Return the (x, y) coordinate for the center point of the cell that contains the specified text.  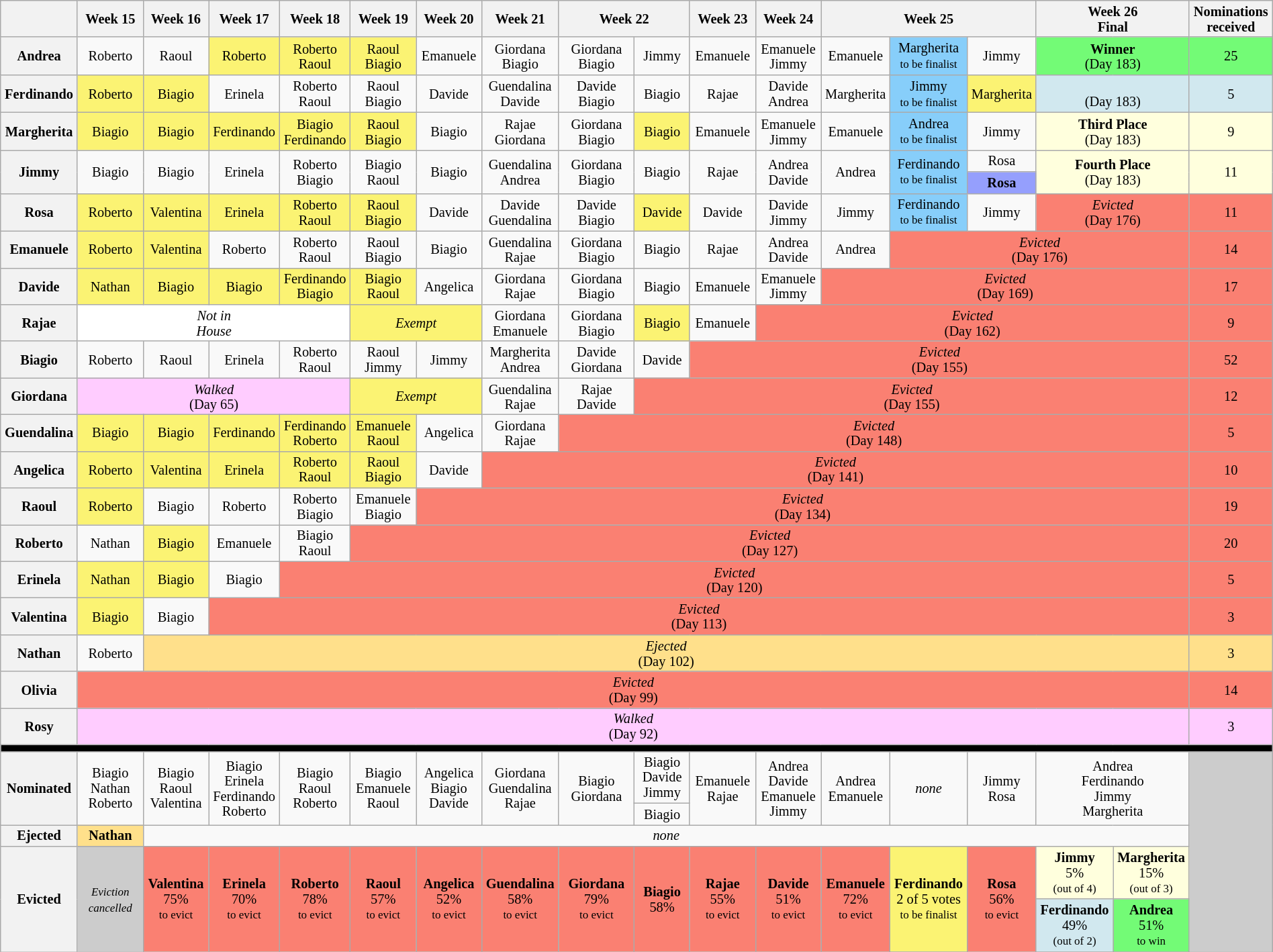
Week 17 (244, 19)
Rajae55%to evict (722, 898)
Week 21 (520, 19)
Evicted(Day 169) (1005, 286)
FerdinandoBiagio (315, 286)
Ejected (39, 835)
GuendalinaAndrea (520, 171)
AndreaEmanuele (855, 788)
Walked(Day 92) (633, 726)
Valentina75%to evict (176, 898)
Davide51%to evict (788, 898)
JimmyRosa (1002, 788)
Jimmy5%(out of 4) (1074, 873)
Margherita15%(out of 3) (1151, 873)
EmanueleBiagio (383, 506)
BiagioErinelaFerdinandoRoberto (244, 788)
DavideGuendalina (520, 212)
20 (1231, 542)
Evicted(Day 113) (700, 616)
Week 16 (176, 19)
Giordana79%to evict (596, 898)
10 (1231, 470)
Giordana (39, 396)
17 (1231, 286)
Angelica52%to evict (449, 898)
RajaeGiordana (520, 131)
RajaeDavide (596, 396)
EmanueleRajae (722, 788)
Erinela70%to evict (244, 898)
Third Place(Day 183) (1113, 131)
DavideGiordana (596, 360)
DavideAndrea (788, 93)
Nominated (39, 788)
Andrea51%to win (1151, 925)
Evicted(Day 99) (633, 690)
BiagioEmanueleRaoul (383, 788)
Evicted (39, 898)
Guendalina (39, 432)
12 (1231, 396)
BiagioDavideJimmy (662, 777)
Evictioncancelled (110, 898)
GuendalinaDavide (520, 93)
BiagioGiordana (596, 788)
Andreato be finalist (929, 131)
Week 15 (110, 19)
Rosy (39, 726)
Fourth Place(Day 183) (1113, 171)
19 (1231, 506)
Not inHouse (214, 322)
25 (1231, 56)
DavideJimmy (788, 212)
Week 24 (788, 19)
Ferdinando2 of 5 votesto be finalist (929, 898)
Evicted(Day 120) (735, 580)
Week 18 (315, 19)
Week 22 (624, 19)
Jimmyto be finalist (929, 93)
Rosa56%to evict (1002, 898)
AndreaDavideEmanueleJimmy (788, 788)
Olivia (39, 690)
Evicted(Day 134) (803, 506)
FerdinandoRoberto (315, 432)
Winner(Day 183) (1113, 56)
BiagioFerdinando (315, 131)
AngelicaBiagioDavide (449, 788)
Biagio58% (662, 898)
Week 25 (929, 19)
Week 19 (383, 19)
BiagioRaoulValentina (176, 788)
Raoul57%to evict (383, 898)
Walked(Day 65) (214, 396)
Ejected(Day 102) (666, 653)
AndreaFerdinandoJimmyMargherita (1113, 788)
BiagioRaoulRoberto (315, 788)
Ferdinando49%(out of 2) (1074, 925)
Roberto78%to evict (315, 898)
(Day 183) (1113, 93)
Evicted(Day 127) (769, 542)
Evicted(Day 162) (972, 322)
Evicted(Day 141) (835, 470)
Week 20 (449, 19)
Emanuele72%to evict (855, 898)
Nominationsreceived (1231, 19)
GiordanaEmanuele (520, 322)
Margheritato be finalist (929, 56)
RaoulJimmy (383, 360)
EmanueleRaoul (383, 432)
BiagioNathanRoberto (110, 788)
Guendalina58%to evict (520, 898)
Week 26Final (1113, 19)
52 (1231, 360)
Week 23 (722, 19)
GiordanaGuendalinaRajae (520, 788)
Evicted(Day 148) (874, 432)
MargheritaAndrea (520, 360)
